Detect which cell encompasses the target text, then output its [X, Y] center coordinate. 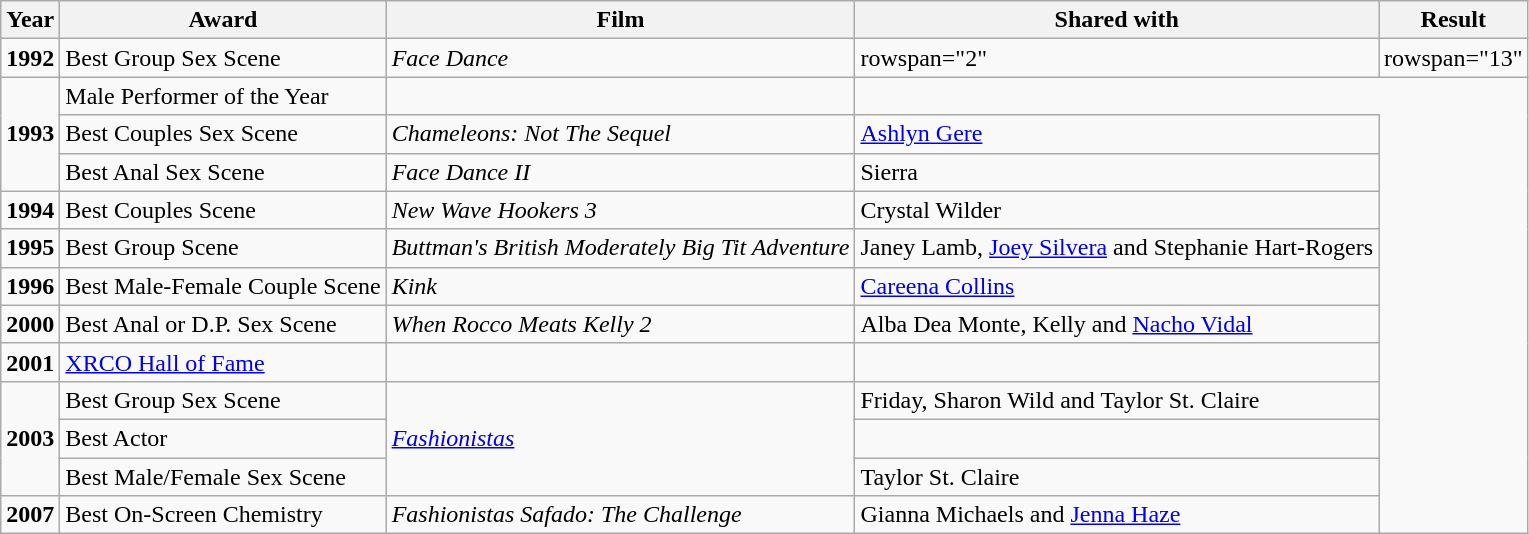
Best Actor [223, 438]
Best Male/Female Sex Scene [223, 477]
Best Male-Female Couple Scene [223, 286]
Sierra [1117, 172]
1992 [30, 58]
Best On-Screen Chemistry [223, 515]
Gianna Michaels and Jenna Haze [1117, 515]
2000 [30, 324]
1995 [30, 248]
Fashionistas Safado: The Challenge [620, 515]
Taylor St. Claire [1117, 477]
Result [1454, 20]
Shared with [1117, 20]
2003 [30, 438]
Film [620, 20]
Crystal Wilder [1117, 210]
Careena Collins [1117, 286]
Chameleons: Not The Sequel [620, 134]
2007 [30, 515]
Year [30, 20]
New Wave Hookers 3 [620, 210]
Best Anal Sex Scene [223, 172]
XRCO Hall of Fame [223, 362]
Alba Dea Monte, Kelly and Nacho Vidal [1117, 324]
Award [223, 20]
Fashionistas [620, 438]
1996 [30, 286]
rowspan="13" [1454, 58]
Janey Lamb, Joey Silvera and Stephanie Hart-Rogers [1117, 248]
Friday, Sharon Wild and Taylor St. Claire [1117, 400]
1993 [30, 134]
Best Couples Sex Scene [223, 134]
When Rocco Meats Kelly 2 [620, 324]
Buttman's British Moderately Big Tit Adventure [620, 248]
Kink [620, 286]
Best Group Scene [223, 248]
Male Performer of the Year [223, 96]
rowspan="2" [1117, 58]
Best Couples Scene [223, 210]
1994 [30, 210]
Best Anal or D.P. Sex Scene [223, 324]
Ashlyn Gere [1117, 134]
Face Dance [620, 58]
2001 [30, 362]
Face Dance II [620, 172]
